Determine the (X, Y) coordinate at the center of the cell enclosing the given text.  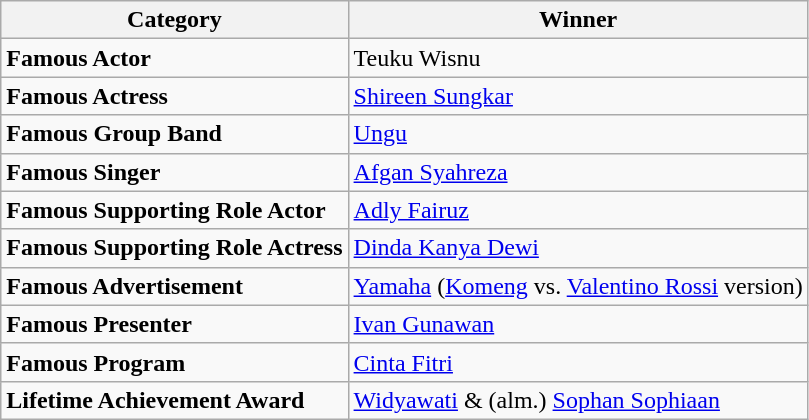
Adly Fairuz (578, 210)
Cinta Fitri (578, 362)
Famous Group Band (174, 134)
Famous Advertisement (174, 286)
Shireen Sungkar (578, 96)
Famous Presenter (174, 324)
Teuku Wisnu (578, 58)
Winner (578, 20)
Famous Actor (174, 58)
Category (174, 20)
Ivan Gunawan (578, 324)
Lifetime Achievement Award (174, 400)
Famous Singer (174, 172)
Dinda Kanya Dewi (578, 248)
Afgan Syahreza (578, 172)
Ungu (578, 134)
Yamaha (Komeng vs. Valentino Rossi version) (578, 286)
Famous Supporting Role Actress (174, 248)
Famous Actress (174, 96)
Famous Program (174, 362)
Famous Supporting Role Actor (174, 210)
Widyawati & (alm.) Sophan Sophiaan (578, 400)
